Detect which cell encompasses the target text, then output its (x, y) center coordinate. 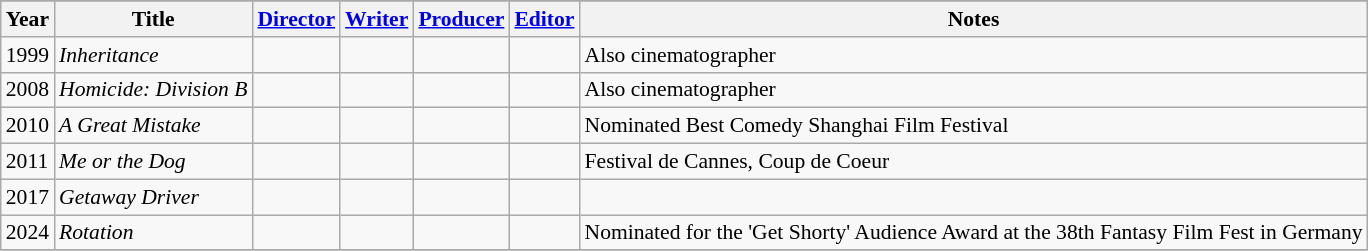
Notes (973, 19)
1999 (28, 55)
Director (296, 19)
Nominated for the 'Get Shorty' Audience Award at the 38th Fantasy Film Fest in Germany (973, 233)
2011 (28, 162)
2008 (28, 90)
Year (28, 19)
2024 (28, 233)
2010 (28, 126)
2017 (28, 197)
Producer (461, 19)
Nominated Best Comedy Shanghai Film Festival (973, 126)
Inheritance (153, 55)
Rotation (153, 233)
Homicide: Division B (153, 90)
Me or the Dog (153, 162)
Festival de Cannes, Coup de Coeur (973, 162)
Getaway Driver (153, 197)
Editor (544, 19)
Title (153, 19)
A Great Mistake (153, 126)
Writer (376, 19)
